Search for the cell housing the specified text and yield its [x, y] center coordinate. 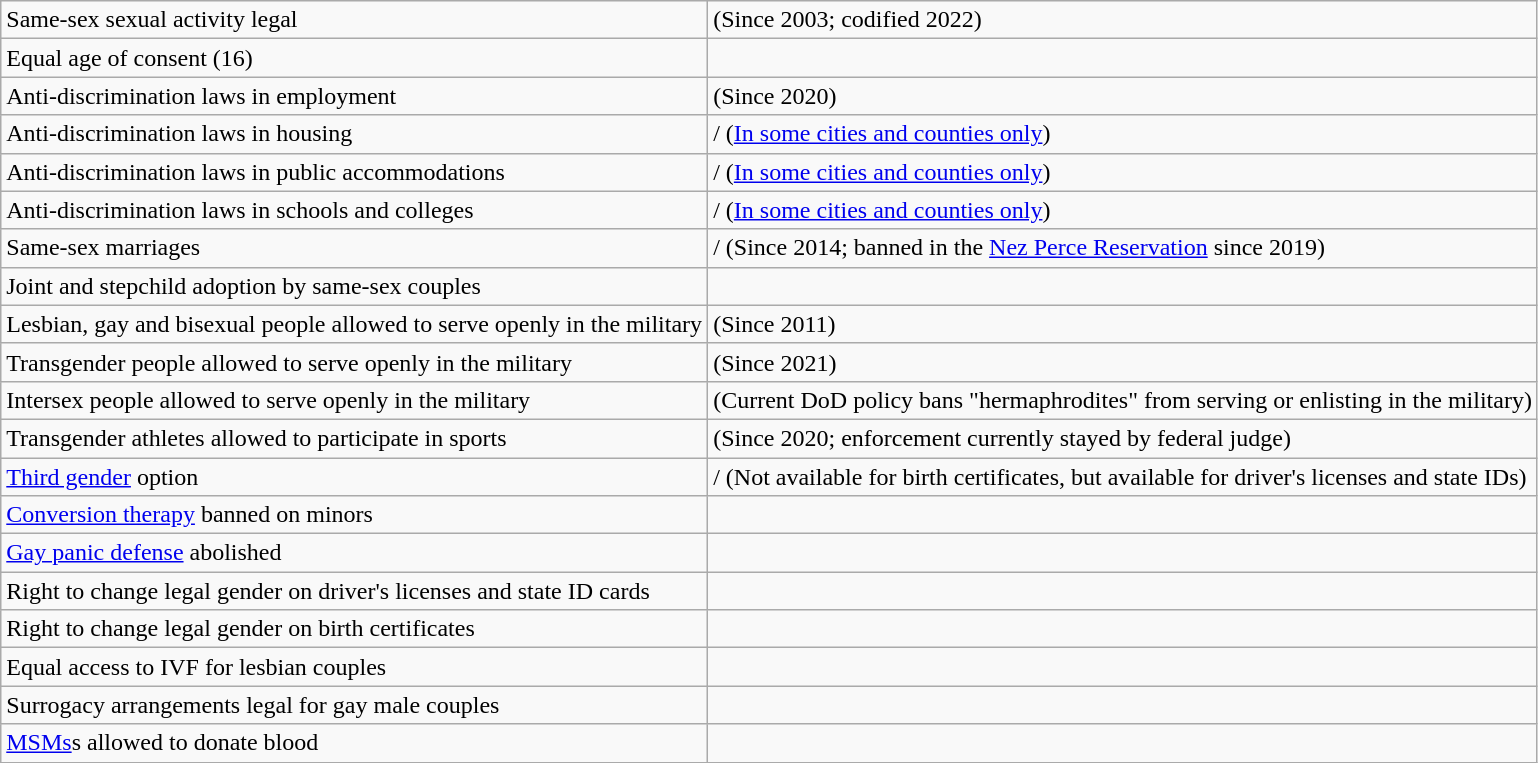
Transgender athletes allowed to participate in sports [354, 438]
Joint and stepchild adoption by same-sex couples [354, 286]
Gay panic defense abolished [354, 553]
Conversion therapy banned on minors [354, 515]
MSMss allowed to donate blood [354, 743]
Lesbian, gay and bisexual people allowed to serve openly in the military [354, 324]
Right to change legal gender on driver's licenses and state ID cards [354, 591]
Anti-discrimination laws in housing [354, 134]
/ (Not available for birth certificates, but available for driver's licenses and state IDs) [1123, 477]
Equal access to IVF for lesbian couples [354, 667]
Intersex people allowed to serve openly in the military [354, 400]
Transgender people allowed to serve openly in the military [354, 362]
(Since 2020) [1123, 96]
Equal age of consent (16) [354, 58]
(Since 2020; enforcement currently stayed by federal judge) [1123, 438]
Anti-discrimination laws in employment [354, 96]
/ (Since 2014; banned in the Nez Perce Reservation since 2019) [1123, 248]
(Current DoD policy bans "hermaphrodites" from serving or enlisting in the military) [1123, 400]
(Since 2011) [1123, 324]
Anti-discrimination laws in public accommodations [354, 172]
Same-sex sexual activity legal [354, 20]
(Since 2003; codified 2022) [1123, 20]
Anti-discrimination laws in schools and colleges [354, 210]
Surrogacy arrangements legal for gay male couples [354, 705]
(Since 2021) [1123, 362]
Same-sex marriages [354, 248]
Third gender option [354, 477]
Right to change legal gender on birth certificates [354, 629]
